Capture the cell that displays the provided text and extract its [x, y] central coordinate. 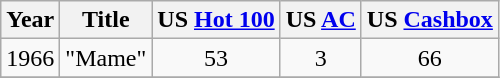
US Cashbox [430, 20]
1966 [30, 58]
US AC [320, 20]
"Mame" [106, 58]
US Hot 100 [216, 20]
Title [106, 20]
Year [30, 20]
53 [216, 58]
3 [320, 58]
66 [430, 58]
